Find where the given text appears and provide that cell's center as [X, Y] coordinate. 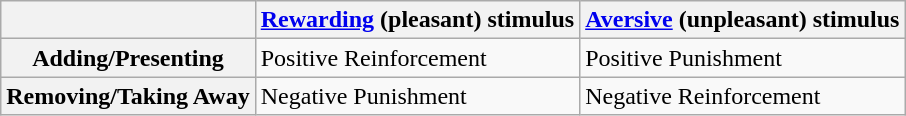
Rewarding (pleasant) stimulus [417, 20]
Adding/Presenting [128, 58]
Positive Punishment [742, 58]
Negative Punishment [417, 96]
Aversive (unpleasant) stimulus [742, 20]
Removing/Taking Away [128, 96]
Negative Reinforcement [742, 96]
Positive Reinforcement [417, 58]
